Locate the cell with the specified text and output its [X, Y] center coordinate. 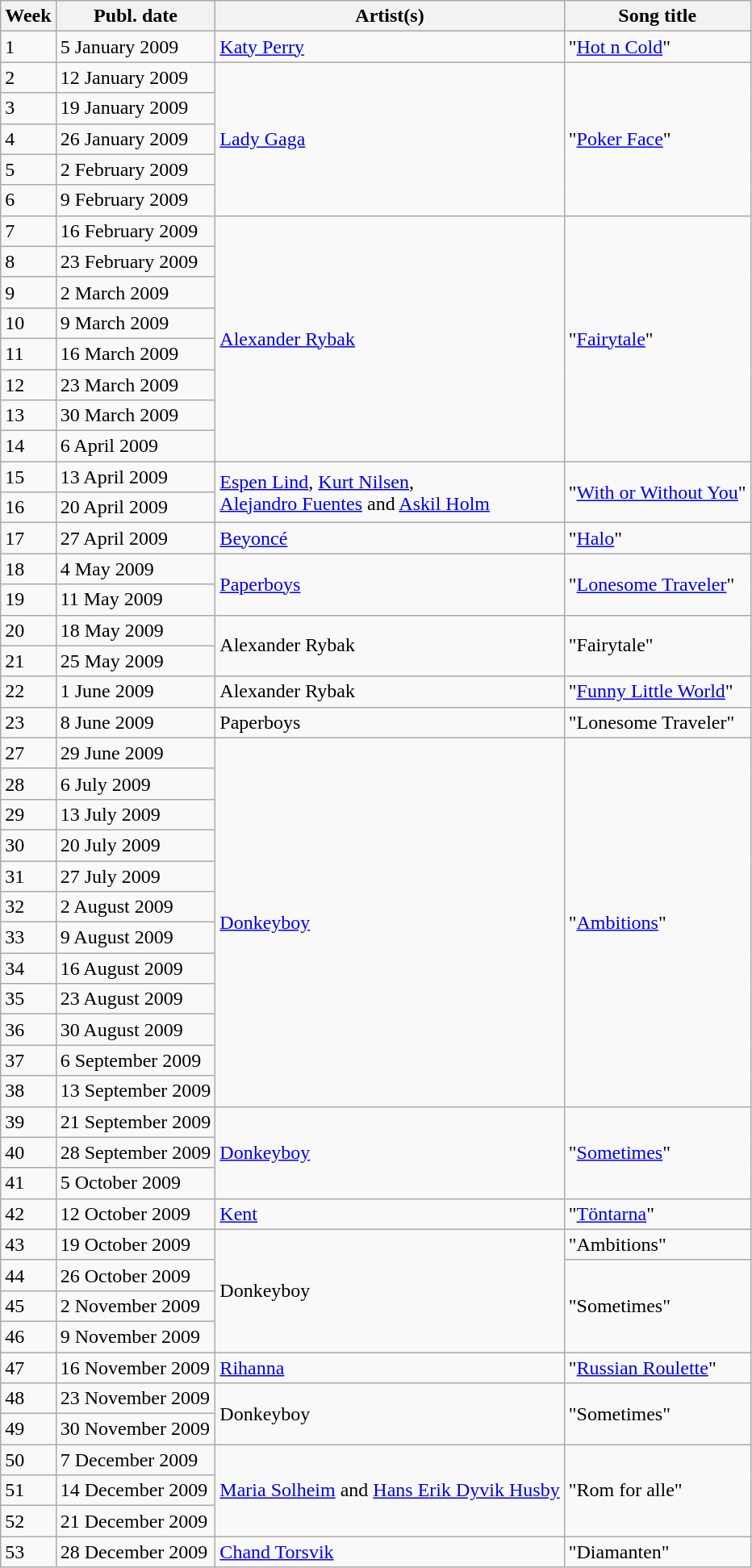
Beyoncé [390, 538]
9 February 2009 [136, 200]
30 August 2009 [136, 1030]
Artist(s) [390, 16]
28 December 2009 [136, 1552]
31 [28, 876]
"Diamanten" [657, 1552]
46 [28, 1336]
"Hot n Cold" [657, 47]
11 May 2009 [136, 600]
29 June 2009 [136, 753]
7 December 2009 [136, 1460]
23 March 2009 [136, 385]
40 [28, 1152]
39 [28, 1122]
37 [28, 1060]
5 October 2009 [136, 1183]
19 January 2009 [136, 108]
51 [28, 1491]
25 May 2009 [136, 661]
4 May 2009 [136, 569]
38 [28, 1091]
12 January 2009 [136, 77]
30 November 2009 [136, 1429]
"Poker Face" [657, 139]
11 [28, 353]
14 December 2009 [136, 1491]
17 [28, 538]
6 April 2009 [136, 446]
"Funny Little World" [657, 692]
12 [28, 385]
Week [28, 16]
20 April 2009 [136, 508]
18 May 2009 [136, 630]
2 November 2009 [136, 1306]
8 [28, 261]
16 November 2009 [136, 1368]
16 March 2009 [136, 353]
2 [28, 77]
28 September 2009 [136, 1152]
13 July 2009 [136, 814]
16 August 2009 [136, 968]
Espen Lind, Kurt Nilsen, Alejandro Fuentes and Askil Holm [390, 492]
"Russian Roulette" [657, 1368]
14 [28, 446]
13 [28, 416]
20 [28, 630]
27 July 2009 [136, 876]
30 [28, 845]
8 June 2009 [136, 722]
30 March 2009 [136, 416]
35 [28, 999]
16 [28, 508]
5 [28, 169]
43 [28, 1244]
53 [28, 1552]
"Rom for alle" [657, 1491]
19 [28, 600]
Song title [657, 16]
42 [28, 1214]
9 March 2009 [136, 323]
23 February 2009 [136, 261]
16 February 2009 [136, 231]
4 [28, 139]
Maria Solheim and Hans Erik Dyvik Husby [390, 1491]
13 April 2009 [136, 477]
2 February 2009 [136, 169]
15 [28, 477]
Rihanna [390, 1368]
45 [28, 1306]
34 [28, 968]
26 January 2009 [136, 139]
6 September 2009 [136, 1060]
22 [28, 692]
32 [28, 907]
10 [28, 323]
6 [28, 200]
13 September 2009 [136, 1091]
9 [28, 292]
27 April 2009 [136, 538]
7 [28, 231]
50 [28, 1460]
"Töntarna" [657, 1214]
"With or Without You" [657, 492]
52 [28, 1521]
Lady Gaga [390, 139]
19 October 2009 [136, 1244]
26 October 2009 [136, 1275]
2 August 2009 [136, 907]
9 August 2009 [136, 938]
44 [28, 1275]
21 December 2009 [136, 1521]
41 [28, 1183]
28 [28, 784]
Katy Perry [390, 47]
21 [28, 661]
12 October 2009 [136, 1214]
27 [28, 753]
18 [28, 569]
Chand Torsvik [390, 1552]
36 [28, 1030]
33 [28, 938]
1 June 2009 [136, 692]
9 November 2009 [136, 1336]
21 September 2009 [136, 1122]
23 November 2009 [136, 1399]
Kent [390, 1214]
48 [28, 1399]
5 January 2009 [136, 47]
"Halo" [657, 538]
23 [28, 722]
Publ. date [136, 16]
20 July 2009 [136, 845]
29 [28, 814]
3 [28, 108]
2 March 2009 [136, 292]
6 July 2009 [136, 784]
49 [28, 1429]
47 [28, 1368]
1 [28, 47]
23 August 2009 [136, 999]
